Extract the [X, Y] coordinate from the center of the cell holding the provided text.  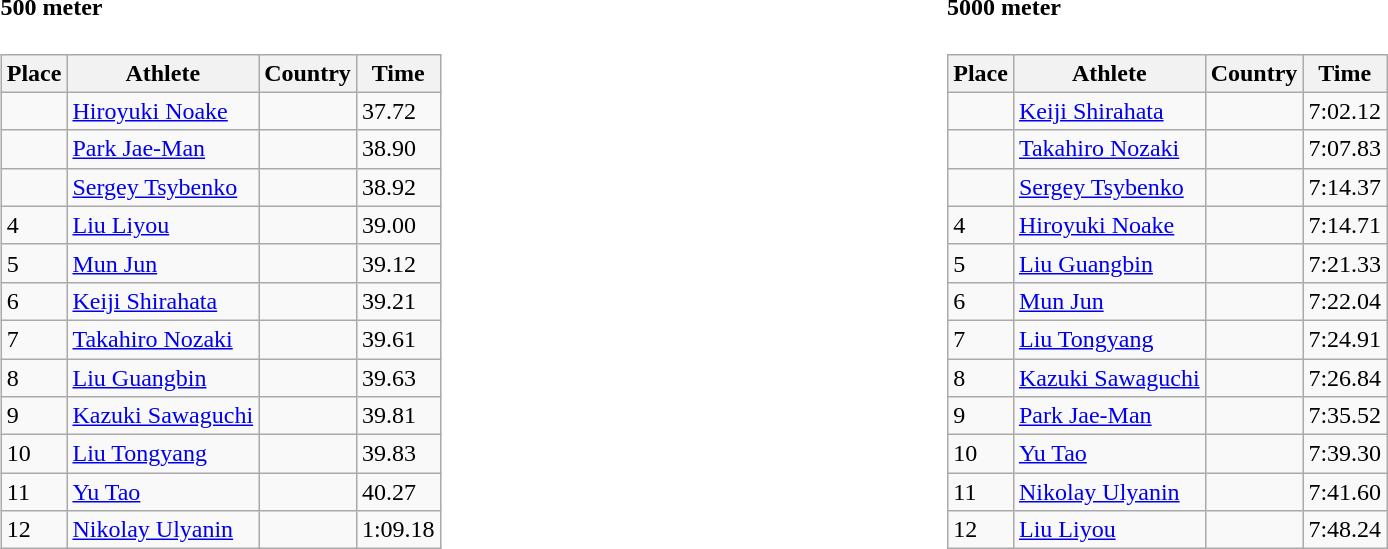
40.27 [398, 492]
38.92 [398, 187]
7:22.04 [1345, 301]
7:24.91 [1345, 339]
37.72 [398, 111]
39.21 [398, 301]
1:09.18 [398, 530]
7:41.60 [1345, 492]
39.12 [398, 263]
7:02.12 [1345, 111]
7:14.71 [1345, 225]
7:07.83 [1345, 149]
7:39.30 [1345, 454]
38.90 [398, 149]
39.63 [398, 378]
39.00 [398, 225]
7:48.24 [1345, 530]
7:26.84 [1345, 378]
7:21.33 [1345, 263]
7:35.52 [1345, 416]
39.61 [398, 339]
39.83 [398, 454]
7:14.37 [1345, 187]
39.81 [398, 416]
